Output the [X, Y] coordinate of the center of the cell containing the given text.  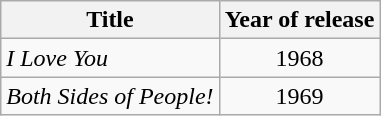
Both Sides of People! [110, 96]
I Love You [110, 58]
1968 [300, 58]
Title [110, 20]
1969 [300, 96]
Year of release [300, 20]
